Pinpoint the cell where the given text exists, returning its (X, Y) midpoint coordinate. 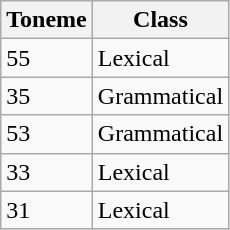
31 (47, 210)
53 (47, 134)
Class (160, 20)
33 (47, 172)
Toneme (47, 20)
35 (47, 96)
55 (47, 58)
